Provide the (x, y) coordinate of the cell's center where the given text is located.  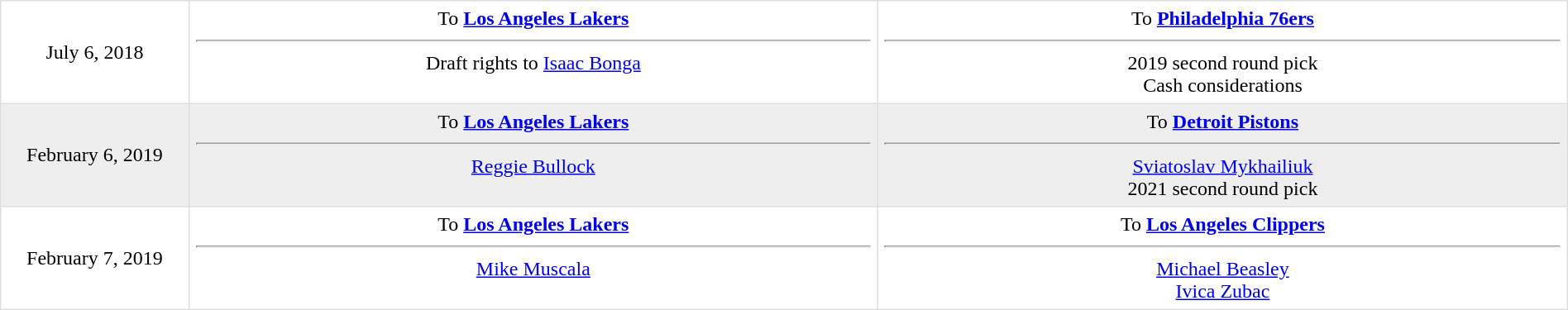
To Los Angeles LakersReggie Bullock (533, 155)
To Detroit PistonsSviatoslav Mykhailiuk2021 second round pick (1223, 155)
February 6, 2019 (94, 155)
To Los Angeles ClippersMichael BeasleyIvica Zubac (1223, 258)
To Philadelphia 76ers2019 second round pickCash considerations (1223, 52)
To Los Angeles LakersMike Muscala (533, 258)
February 7, 2019 (94, 258)
July 6, 2018 (94, 52)
To Los Angeles LakersDraft rights to Isaac Bonga (533, 52)
